Pinpoint the cell where the given text exists, returning its (X, Y) midpoint coordinate. 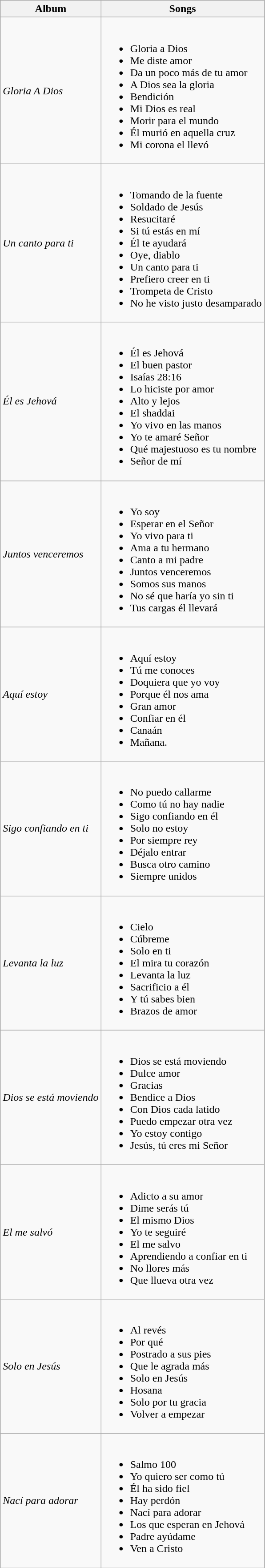
Sigo confiando en ti (51, 828)
Solo en Jesús (51, 1366)
Aquí estoy (51, 694)
CieloCúbremeSolo en tiEl mira tu corazónLevanta la luzSacrificio a élY tú sabes bienBrazos de amor (182, 963)
Aquí estoyTú me conocesDoquiera que yo voyPorque él nos amaGran amorConfiar en élCanaánMañana. (182, 694)
Album (51, 9)
Él es Jehová (51, 401)
Levanta la luz (51, 963)
El me salvó (51, 1232)
Gloria A Dios (51, 91)
Salmo 100Yo quiero ser como túÉl ha sido fielHay perdónNací para adorarLos que esperan en JehováPadre ayúdameVen a Cristo (182, 1500)
Nací para adorar (51, 1500)
Songs (182, 9)
Al revésPor quéPostrado a sus piesQue le agrada másSolo en JesúsHosanaSolo por tu graciaVolver a empezar (182, 1366)
Adicto a su amorDime serás túEl mismo DiosYo te seguiréEl me salvoAprendiendo a confiar en tiNo llores másQue llueva otra vez (182, 1232)
No puedo callarmeComo tú no hay nadieSigo confiando en élSolo no estoyPor siempre reyDéjalo entrarBusca otro caminoSiempre unidos (182, 828)
Un canto para ti (51, 243)
Juntos venceremos (51, 554)
Dios se está moviendoDulce amorGraciasBendice a DiosCon Dios cada latidoPuedo empezar otra vezYo estoy contigoJesús, tú eres mi Señor (182, 1097)
Dios se está moviendo (51, 1097)
